Determine the [X, Y] coordinate at the center of the cell enclosing the given text.  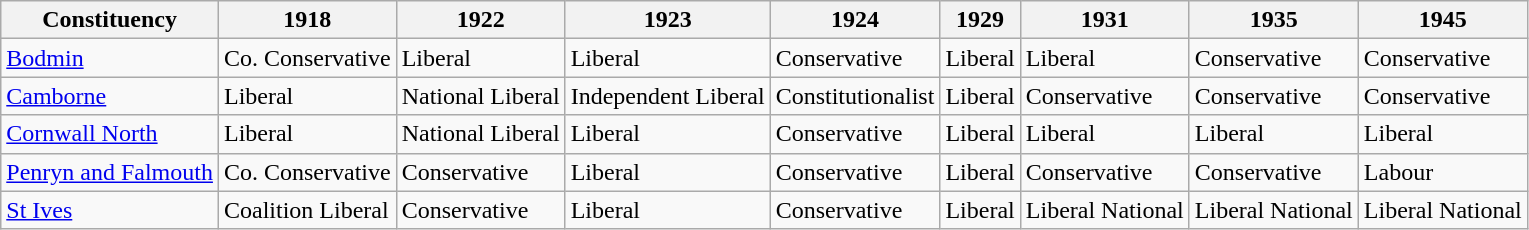
1929 [980, 20]
Independent Liberal [668, 96]
Labour [1442, 172]
1931 [1104, 20]
1922 [480, 20]
Constitutionalist [855, 96]
1918 [307, 20]
Camborne [110, 96]
1923 [668, 20]
Penryn and Falmouth [110, 172]
1935 [1274, 20]
Bodmin [110, 58]
1924 [855, 20]
Constituency [110, 20]
1945 [1442, 20]
Cornwall North [110, 134]
Coalition Liberal [307, 210]
St Ives [110, 210]
